Extract the (X, Y) coordinate from the center of the cell holding the provided text.  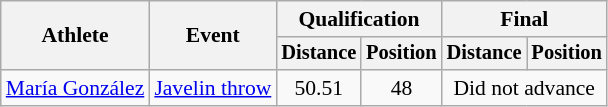
Athlete (76, 36)
Did not advance (524, 88)
María González (76, 88)
Final (524, 19)
Event (212, 36)
48 (401, 88)
Qualification (358, 19)
Javelin throw (212, 88)
50.51 (318, 88)
